Search for the cell housing the specified text and yield its (X, Y) center coordinate. 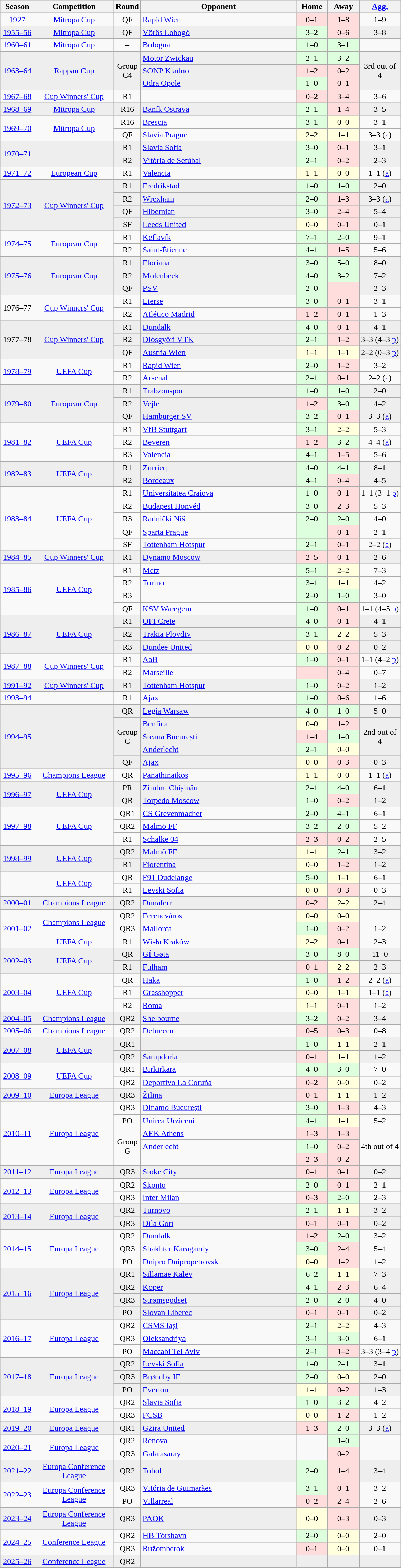
PR (127, 788)
Wrexham (218, 199)
Season (18, 7)
7–2 (380, 276)
2024–25 (18, 1542)
2023–24 (18, 1519)
Strømsgodset (218, 1300)
1927 (18, 20)
1981–82 (18, 442)
3–5 (380, 109)
Gżira United (218, 1428)
8–1 (380, 468)
6–4 (380, 1287)
GroupC (127, 736)
Ružomberok (218, 1548)
2009–10 (18, 1095)
Rappan Cup (74, 71)
4–4 (a) (380, 442)
2–2 (0–3 p) (380, 352)
1–8 (343, 20)
Dunaferr (218, 903)
Unirea Urziceni (218, 1121)
9–1 (380, 237)
Sampdoria (218, 1057)
Fulham (218, 967)
Dila Gori (218, 1223)
Koper (218, 1287)
2008–09 (18, 1076)
Sillamäe Kalev (218, 1274)
2017–18 (18, 1377)
Torino (218, 583)
AaB (218, 660)
Budapest Honvéd (218, 506)
1–6 (380, 698)
1991–92 (18, 685)
Everton (218, 1390)
1971–72 (18, 173)
Hibernian (218, 212)
1–1 (4–2 p) (380, 660)
Agg. (380, 7)
KSV Waregem (218, 609)
1969–70 (18, 128)
Molenbeek (218, 276)
Fredrikstad (218, 186)
Galatasaray (218, 1454)
2nd out of 4 (380, 736)
1975–76 (18, 276)
1976–77 (18, 307)
Sparta Prague (218, 532)
Universitatea Craiova (218, 493)
Dynamo Moscow (218, 557)
Leeds United (218, 224)
4th out of 4 (380, 1146)
Grasshopper (218, 993)
Schalke 04 (218, 839)
Žilina (218, 1095)
3rd out of 4 (380, 71)
2012–13 (18, 1191)
GÍ Gøta (218, 954)
Dinamo București (218, 1108)
GroupC4 (127, 71)
1996–97 (18, 794)
2021–22 (18, 1471)
Brøndby IF (218, 1377)
Mallorca (218, 928)
1985–86 (18, 589)
Birkirkara (218, 1069)
Marseille (218, 672)
HB Tórshavn (218, 1536)
Vitória de Guimarães (218, 1488)
1984–85 (18, 557)
1983–84 (18, 519)
Vörös Lobogó (218, 32)
0–7 (380, 672)
Floriana (218, 263)
11–0 (380, 954)
FCSB (218, 1415)
Vejle (218, 404)
1995–96 (18, 775)
1963–64 (18, 71)
Oleksandriya (218, 1338)
7–0 (380, 1069)
6–2 (312, 1274)
Baník Ostrava (218, 109)
Zimbru Chișinău (218, 788)
Lierse (218, 301)
CS Grevenmacher (218, 813)
1–1 (4–5 p) (380, 609)
2025–26 (18, 1561)
Trakia Plovdiv (218, 634)
2019–20 (18, 1428)
2014–15 (18, 1249)
Competition (74, 7)
Vitória de Setúbal (218, 160)
Skonto (218, 1184)
Stoke City (218, 1172)
Arsenal (218, 378)
1967–68 (18, 96)
1–1 (3–1 p) (380, 493)
1994–95 (18, 736)
2018–19 (18, 1409)
2002–03 (18, 960)
F91 Dudelange (218, 877)
1993–94 (18, 698)
Turnovo (218, 1210)
4–5 (380, 480)
1997–98 (18, 826)
Tobol (218, 1471)
Haka (218, 980)
2004–05 (18, 1018)
Metz (218, 570)
0–8 (380, 1031)
0–5 (312, 1031)
SONP Kladno (218, 71)
Debrecen (218, 1031)
Bologna (218, 45)
Shelbourne (218, 1018)
GroupG (127, 1146)
1979–80 (18, 404)
PAOK (218, 1519)
2022–23 (18, 1495)
Ferencváros (218, 916)
Panathinaikos (218, 775)
Torpedo Moscow (218, 801)
1970–71 (18, 154)
Keflavík (218, 237)
1955–56 (18, 32)
Zurrieq (218, 468)
Shakhter Karagandy (218, 1249)
Motor Zwickau (218, 58)
Bordeaux (218, 480)
Dundee United (218, 647)
1982–83 (18, 474)
Austria Wien (218, 352)
Odra Opole (218, 83)
1–9 (380, 20)
2001–02 (18, 928)
Deportivo La Coruña (218, 1082)
2010–11 (18, 1133)
Roma (218, 1006)
3–3 (3–4 p) (380, 1351)
2007–08 (18, 1050)
Round (127, 7)
5–1 (312, 570)
2015–16 (18, 1293)
Opponent (218, 7)
Slavia Prague (218, 135)
Away (343, 7)
Beveren (218, 442)
3–6 (380, 96)
1974–75 (18, 244)
2000–01 (18, 903)
Legia Warsaw (218, 711)
VfB Stuttgart (218, 429)
Maccabi Tel Aviv (218, 1351)
Fiorentina (218, 865)
Hamburger SV (218, 416)
3–8 (380, 32)
1960–61 (18, 45)
Wisła Kraków (218, 941)
Inter Milan (218, 1198)
2003–04 (18, 993)
7–1 (312, 237)
Home (312, 7)
2005–06 (18, 1031)
PSV (218, 288)
Trabzonspor (218, 391)
Atlético Madrid (218, 314)
– (127, 45)
1987–88 (18, 666)
Renova (218, 1441)
2016–17 (18, 1338)
1978–79 (18, 371)
1977–78 (18, 339)
1986–87 (18, 634)
Slovan Liberec (218, 1313)
Diósgyőri VTK (218, 339)
2020–21 (18, 1447)
AEK Athens (218, 1133)
Villarreal (218, 1501)
2011–12 (18, 1172)
Benfica (218, 724)
Brescia (218, 122)
Steaua București (218, 736)
CSMS Iași (218, 1325)
Radnički Niš (218, 519)
2013–14 (18, 1217)
Saint-Étienne (218, 250)
Dnipro Dnipropetrovsk (218, 1262)
3–3 (4–3 p) (380, 339)
1998–99 (18, 858)
1972–73 (18, 205)
OFI Crete (218, 621)
1968–69 (18, 109)
